Search for the cell housing the specified text and yield its (X, Y) center coordinate. 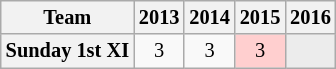
2016 (310, 17)
2014 (209, 17)
Sunday 1st XI (68, 51)
2015 (260, 17)
2013 (159, 17)
Team (68, 17)
